Capture the cell that displays the provided text and extract its (x, y) central coordinate. 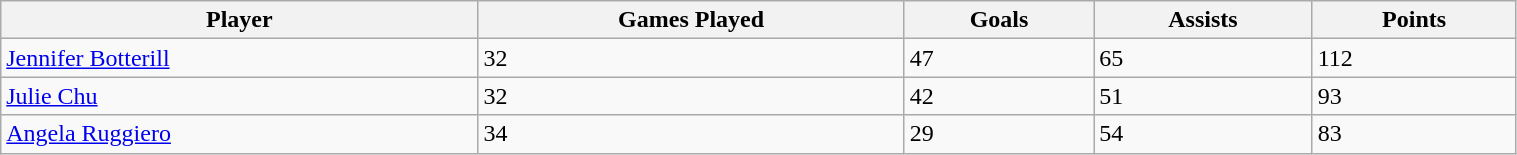
Goals (998, 20)
51 (1203, 96)
54 (1203, 134)
83 (1414, 134)
93 (1414, 96)
Angela Ruggiero (240, 134)
112 (1414, 58)
Jennifer Botterill (240, 58)
42 (998, 96)
Julie Chu (240, 96)
47 (998, 58)
65 (1203, 58)
Player (240, 20)
34 (691, 134)
29 (998, 134)
Assists (1203, 20)
Points (1414, 20)
Games Played (691, 20)
